Return [X, Y] of the center of cell containing provided text 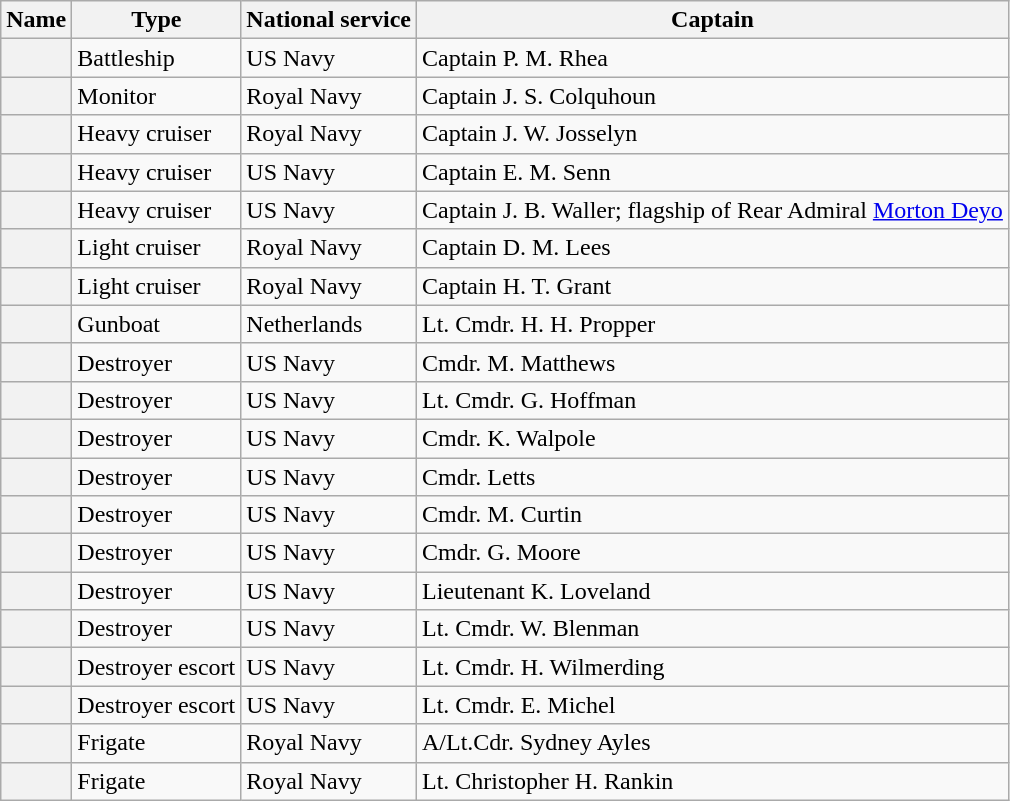
Lieutenant K. Loveland [712, 591]
Captain [712, 20]
Lt. Cmdr. G. Hoffman [712, 400]
National service [329, 20]
Lt. Christopher H. Rankin [712, 781]
Gunboat [156, 324]
Captain D. M. Lees [712, 248]
Monitor [156, 96]
Lt. Cmdr. W. Blenman [712, 629]
Cmdr. G. Moore [712, 553]
Cmdr. M. Matthews [712, 362]
A/Lt.Cdr. Sydney Ayles [712, 743]
Captain J. S. Colquhoun [712, 96]
Captain E. M. Senn [712, 172]
Captain H. T. Grant [712, 286]
Netherlands [329, 324]
Battleship [156, 58]
Lt. Cmdr. E. Michel [712, 705]
Cmdr. Letts [712, 477]
Lt. Cmdr. H. Wilmerding [712, 667]
Cmdr. K. Walpole [712, 438]
Type [156, 20]
Name [36, 20]
Captain J. W. Josselyn [712, 134]
Captain P. M. Rhea [712, 58]
Captain J. B. Waller; flagship of Rear Admiral Morton Deyo [712, 210]
Lt. Cmdr. H. H. Propper [712, 324]
Cmdr. M. Curtin [712, 515]
